Scan for the cell matching the given text and deliver its (x, y) coordinate at center. 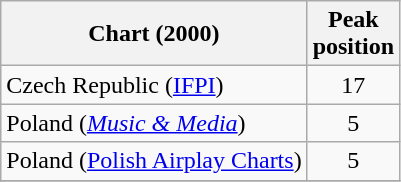
Czech Republic (IFPI) (154, 85)
Peakposition (353, 34)
Poland (Polish Airplay Charts) (154, 161)
Poland (Music & Media) (154, 123)
17 (353, 85)
Chart (2000) (154, 34)
